Search for the cell housing the specified text and yield its [x, y] center coordinate. 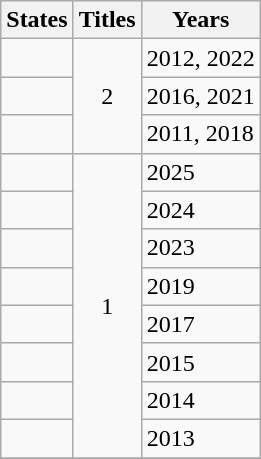
2013 [200, 438]
Titles [107, 20]
1 [107, 305]
2019 [200, 286]
2 [107, 96]
2016, 2021 [200, 96]
2014 [200, 400]
2012, 2022 [200, 58]
2017 [200, 324]
2025 [200, 172]
2023 [200, 248]
States [37, 20]
Years [200, 20]
2011, 2018 [200, 134]
2015 [200, 362]
2024 [200, 210]
